From the cell containing the given text, extract its center point as (X, Y) coordinate. 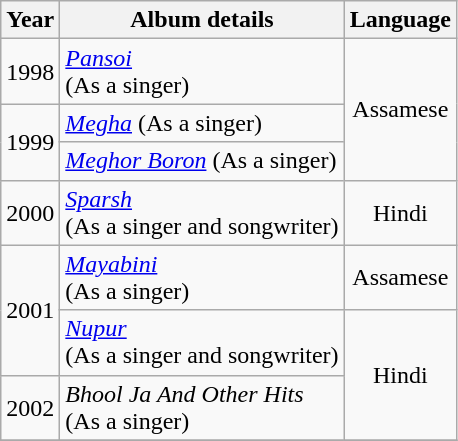
Language (400, 20)
Sparsh (As a singer and songwriter) (202, 212)
2002 (30, 408)
Megha (As a singer) (202, 123)
1999 (30, 142)
Meghor Boron (As a singer) (202, 161)
Album details (202, 20)
Mayabini (As a singer) (202, 278)
2000 (30, 212)
Nupur (As a singer and songwriter) (202, 342)
1998 (30, 72)
2001 (30, 310)
Bhool Ja And Other Hits (As a singer) (202, 408)
Year (30, 20)
Pansoi (As a singer) (202, 72)
